Extract the [X, Y] coordinate from the center of the cell holding the provided text.  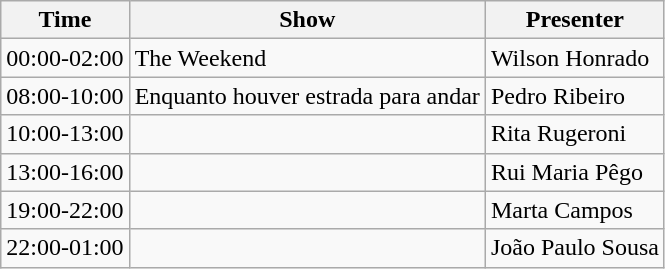
The Weekend [307, 58]
Presenter [574, 20]
10:00-13:00 [65, 134]
22:00-01:00 [65, 248]
Wilson Honrado [574, 58]
Pedro Ribeiro [574, 96]
13:00-16:00 [65, 172]
08:00-10:00 [65, 96]
Rita Rugeroni [574, 134]
Marta Campos [574, 210]
João Paulo Sousa [574, 248]
Show [307, 20]
19:00-22:00 [65, 210]
Enquanto houver estrada para andar [307, 96]
Rui Maria Pêgo [574, 172]
00:00-02:00 [65, 58]
Time [65, 20]
